Locate the cell with the specified text and output its [X, Y] center coordinate. 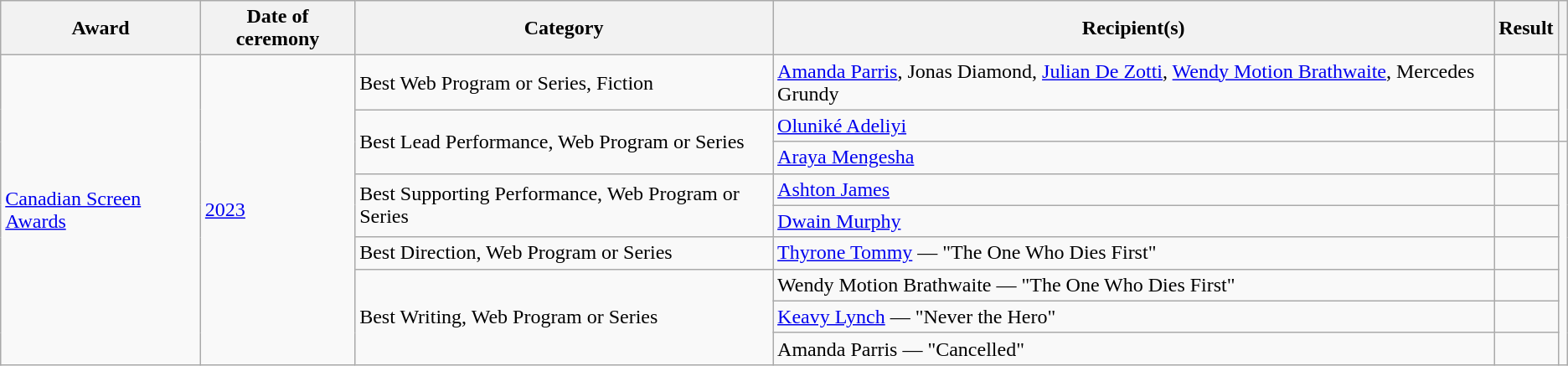
Thyrone Tommy — "The One Who Dies First" [1134, 253]
Oluniké Adeliyi [1134, 126]
Best Direction, Web Program or Series [565, 253]
Result [1526, 28]
Recipient(s) [1134, 28]
Ashton James [1134, 189]
Araya Mengesha [1134, 157]
Best Supporting Performance, Web Program or Series [565, 205]
Category [565, 28]
Best Lead Performance, Web Program or Series [565, 142]
Canadian Screen Awards [101, 210]
Award [101, 28]
Best Writing, Web Program or Series [565, 317]
Date of ceremony [277, 28]
Dwain Murphy [1134, 221]
Wendy Motion Brathwaite — "The One Who Dies First" [1134, 285]
Keavy Lynch — "Never the Hero" [1134, 317]
2023 [277, 210]
Best Web Program or Series, Fiction [565, 82]
Amanda Parris — "Cancelled" [1134, 348]
Amanda Parris, Jonas Diamond, Julian De Zotti, Wendy Motion Brathwaite, Mercedes Grundy [1134, 82]
